Detect which cell encompasses the target text, then output its [x, y] center coordinate. 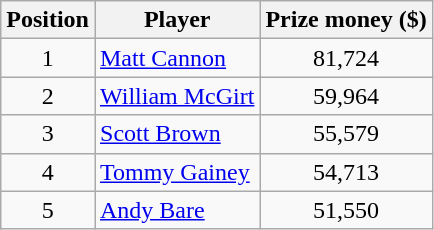
51,550 [346, 210]
59,964 [346, 96]
81,724 [346, 58]
55,579 [346, 134]
4 [48, 172]
Player [176, 20]
5 [48, 210]
Scott Brown [176, 134]
Tommy Gainey [176, 172]
54,713 [346, 172]
Matt Cannon [176, 58]
3 [48, 134]
2 [48, 96]
William McGirt [176, 96]
Position [48, 20]
1 [48, 58]
Andy Bare [176, 210]
Prize money ($) [346, 20]
